Search for the cell housing the specified text and yield its (X, Y) center coordinate. 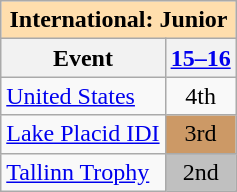
4th (200, 96)
Event (83, 58)
2nd (200, 172)
3rd (200, 134)
Lake Placid IDI (83, 134)
United States (83, 96)
15–16 (200, 58)
International: Junior (118, 20)
Tallinn Trophy (83, 172)
